Locate the cell with the specified text and output its (x, y) center coordinate. 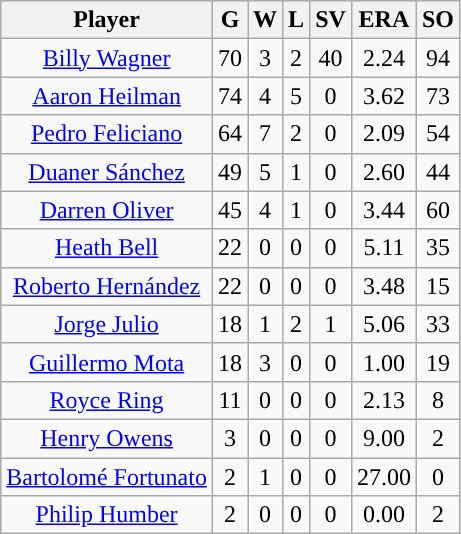
94 (438, 58)
L (296, 20)
45 (230, 210)
3.44 (384, 210)
8 (438, 400)
SO (438, 20)
Guillermo Mota (107, 362)
Heath Bell (107, 248)
Henry Owens (107, 438)
33 (438, 324)
54 (438, 134)
Billy Wagner (107, 58)
2.60 (384, 172)
G (230, 20)
5.06 (384, 324)
2.09 (384, 134)
44 (438, 172)
3.62 (384, 96)
0.00 (384, 515)
49 (230, 172)
Duaner Sánchez (107, 172)
9.00 (384, 438)
Roberto Hernández (107, 286)
W (266, 20)
7 (266, 134)
27.00 (384, 477)
Jorge Julio (107, 324)
Aaron Heilman (107, 96)
40 (331, 58)
Philip Humber (107, 515)
5.11 (384, 248)
2.24 (384, 58)
35 (438, 248)
2.13 (384, 400)
Royce Ring (107, 400)
19 (438, 362)
3.48 (384, 286)
Player (107, 20)
73 (438, 96)
74 (230, 96)
1.00 (384, 362)
70 (230, 58)
15 (438, 286)
SV (331, 20)
11 (230, 400)
ERA (384, 20)
60 (438, 210)
64 (230, 134)
Bartolomé Fortunato (107, 477)
Pedro Feliciano (107, 134)
Darren Oliver (107, 210)
